Pinpoint the cell where the given text exists, returning its (x, y) midpoint coordinate. 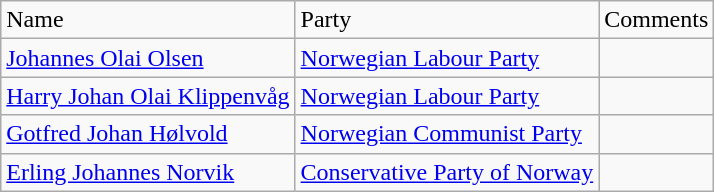
Party (447, 20)
Name (148, 20)
Johannes Olai Olsen (148, 58)
Norwegian Communist Party (447, 134)
Gotfred Johan Hølvold (148, 134)
Conservative Party of Norway (447, 172)
Erling Johannes Norvik (148, 172)
Harry Johan Olai Klippenvåg (148, 96)
Comments (656, 20)
